Provide the (X, Y) coordinate of the cell's center where the given text is located.  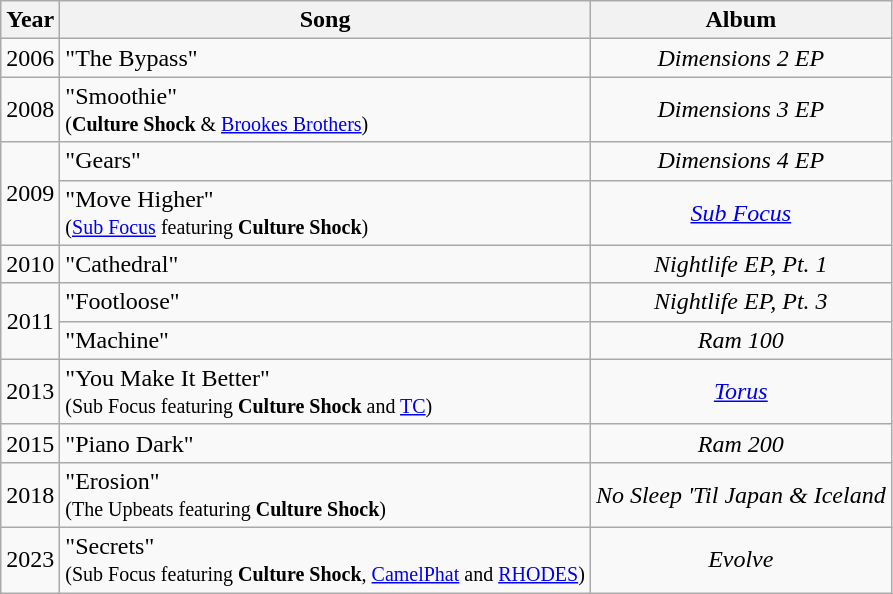
"Cathedral" (326, 264)
2008 (30, 110)
Dimensions 3 EP (740, 110)
Evolve (740, 560)
"Secrets"(Sub Focus featuring Culture Shock, CamelPhat and RHODES) (326, 560)
2006 (30, 58)
"Machine" (326, 340)
2015 (30, 443)
2023 (30, 560)
Nightlife EP, Pt. 1 (740, 264)
"Piano Dark" (326, 443)
"The Bypass" (326, 58)
"You Make It Better"(Sub Focus featuring Culture Shock and TC) (326, 392)
"Smoothie" (Culture Shock & Brookes Brothers) (326, 110)
"Erosion"(The Upbeats featuring Culture Shock) (326, 494)
Nightlife EP, Pt. 3 (740, 302)
Year (30, 20)
2009 (30, 194)
Song (326, 20)
Ram 100 (740, 340)
Torus (740, 392)
Album (740, 20)
Sub Focus (740, 212)
2013 (30, 392)
"Footloose" (326, 302)
"Gears" (326, 161)
No Sleep 'Til Japan & Iceland (740, 494)
2011 (30, 321)
Dimensions 2 EP (740, 58)
2018 (30, 494)
"Move Higher"(Sub Focus featuring Culture Shock) (326, 212)
Ram 200 (740, 443)
2010 (30, 264)
Dimensions 4 EP (740, 161)
